From the cell containing the given text, extract its center point as [X, Y] coordinate. 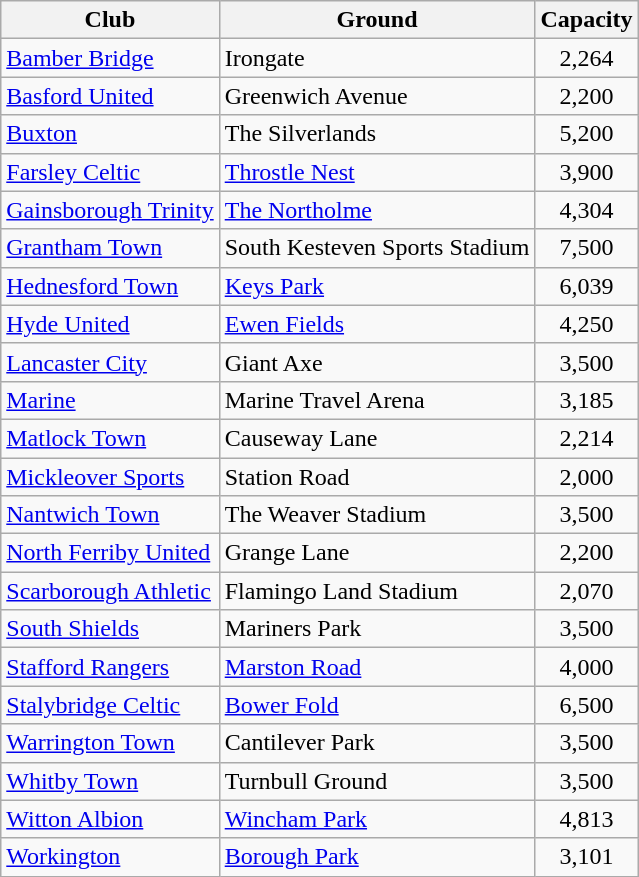
Scarborough Athletic [110, 591]
Whitby Town [110, 781]
Ewen Fields [377, 324]
The Northolme [377, 210]
6,039 [586, 286]
Mickleover Sports [110, 477]
Marine Travel Arena [377, 400]
Station Road [377, 477]
The Weaver Stadium [377, 515]
South Shields [110, 629]
Irongate [377, 58]
Hyde United [110, 324]
3,101 [586, 857]
4,304 [586, 210]
Lancaster City [110, 362]
Hednesford Town [110, 286]
Wincham Park [377, 819]
Flamingo Land Stadium [377, 591]
4,000 [586, 667]
Marine [110, 400]
Greenwich Avenue [377, 96]
Basford United [110, 96]
Grange Lane [377, 553]
3,900 [586, 172]
Grantham Town [110, 248]
Nantwich Town [110, 515]
Warrington Town [110, 743]
2,000 [586, 477]
Ground [377, 20]
6,500 [586, 705]
Club [110, 20]
North Ferriby United [110, 553]
Bower Fold [377, 705]
2,264 [586, 58]
Gainsborough Trinity [110, 210]
Keys Park [377, 286]
Workington [110, 857]
Causeway Lane [377, 438]
Turnbull Ground [377, 781]
Throstle Nest [377, 172]
Stalybridge Celtic [110, 705]
Farsley Celtic [110, 172]
3,185 [586, 400]
2,214 [586, 438]
Bamber Bridge [110, 58]
Stafford Rangers [110, 667]
5,200 [586, 134]
Cantilever Park [377, 743]
4,813 [586, 819]
4,250 [586, 324]
Mariners Park [377, 629]
Buxton [110, 134]
Matlock Town [110, 438]
Borough Park [377, 857]
7,500 [586, 248]
Marston Road [377, 667]
The Silverlands [377, 134]
Capacity [586, 20]
Giant Axe [377, 362]
2,070 [586, 591]
Witton Albion [110, 819]
South Kesteven Sports Stadium [377, 248]
